Identify which cell holds the provided text, then report its [x, y] central coordinate. 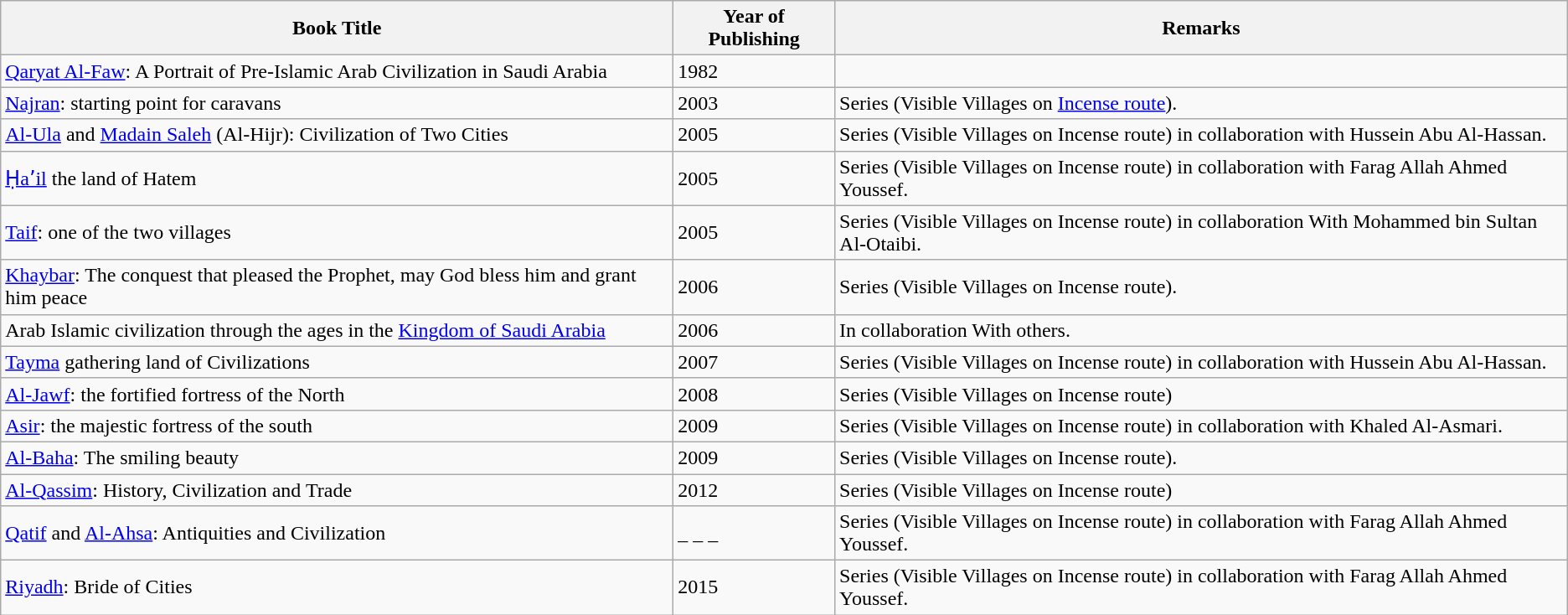
2008 [754, 394]
Al-Qassim: History, Civilization and Trade [337, 490]
2003 [754, 103]
2012 [754, 490]
In collaboration With others. [1201, 330]
_ _ _ [754, 533]
Qatif and Al-Ahsa: Antiquities and Civilization [337, 533]
Arab Islamic civilization through the ages in the Kingdom of Saudi Arabia [337, 330]
2015 [754, 588]
Asir: the majestic fortress of the south [337, 426]
Riyadh: Bride of Cities [337, 588]
Series (Visible Villages on Incense route) in collaboration With Mohammed bin Sultan Al-Otaibi. [1201, 233]
Book Title [337, 28]
Year of Publishing [754, 28]
Al-Jawf: the fortified fortress of the North [337, 394]
Series (Visible Villages on Incense route) in collaboration with Khaled Al-Asmari. [1201, 426]
Tayma gathering land of Civilizations [337, 362]
1982 [754, 71]
Ḥaʼil the land of Hatem [337, 178]
Al-Baha: The smiling beauty [337, 457]
Remarks [1201, 28]
Al-Ula and Madain Saleh (Al-Hijr): Civilization of Two Cities [337, 135]
Khaybar: The conquest that pleased the Prophet, may God bless him and grant him peace [337, 287]
Qaryat Al-Faw: A Portrait of Pre-Islamic Arab Civilization in Saudi Arabia [337, 71]
2007 [754, 362]
Taif: one of the two villages [337, 233]
Najran: starting point for caravans [337, 103]
